Return [X, Y] of the center of cell containing provided text 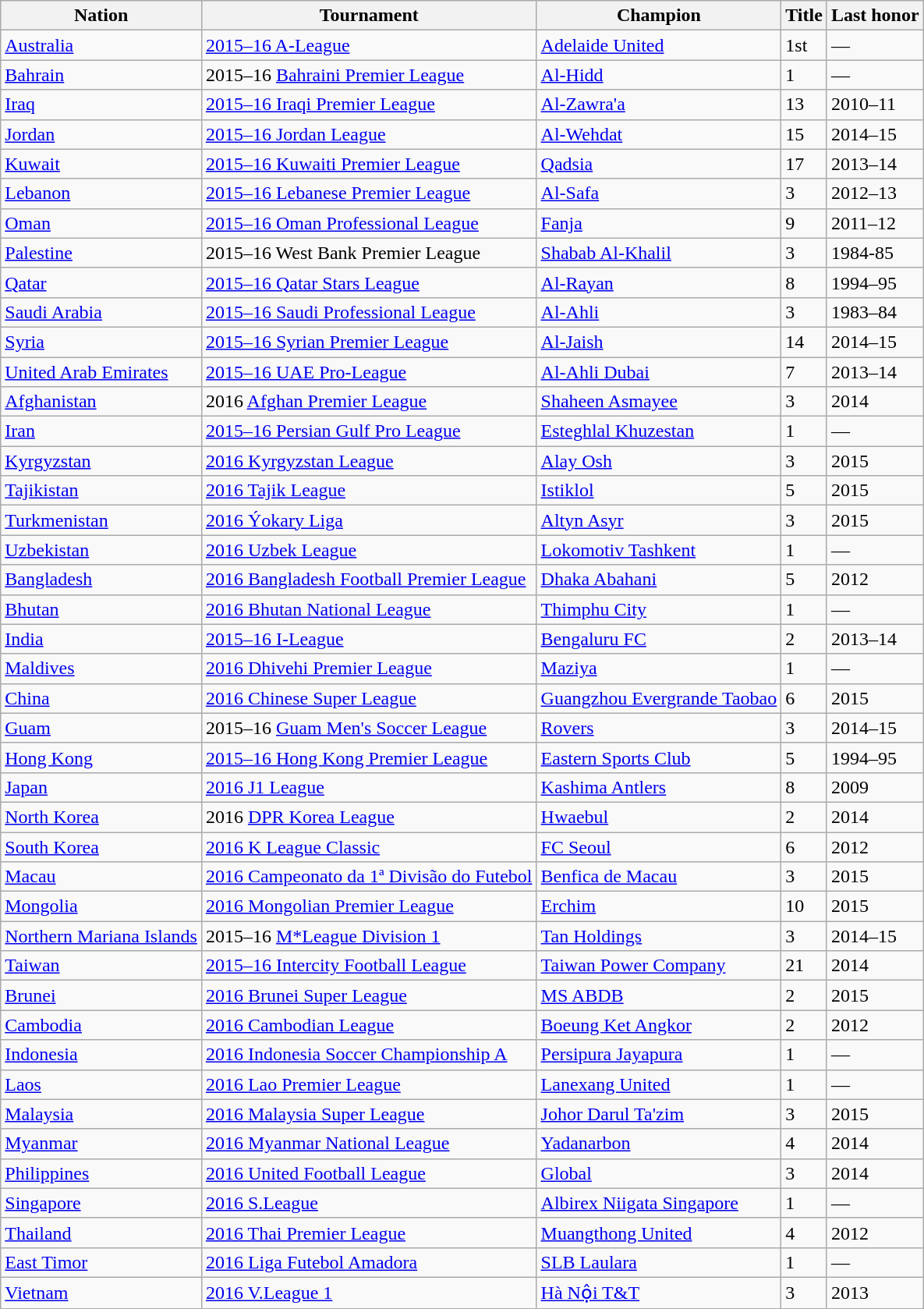
2016 Bangladesh Football Premier League [369, 580]
2015–16 Guam Men's Soccer League [369, 728]
2015–16 Iraqi Premier League [369, 105]
Uzbekistan [101, 550]
1984-85 [875, 253]
2013 [875, 1293]
2011–12 [875, 223]
Eastern Sports Club [659, 757]
Kuwait [101, 164]
Al-Ahli Dubai [659, 372]
2015–16 A-League [369, 45]
1st [805, 45]
Tan Holdings [659, 936]
2016 Thai Premier League [369, 1233]
2016 Campeonato da 1ª Divisão do Futebol [369, 877]
2015–16 I-League [369, 639]
2016 V.League 1 [369, 1293]
Tajikistan [101, 491]
Vietnam [101, 1293]
Oman [101, 223]
Bahrain [101, 75]
2015–16 Persian Gulf Pro League [369, 431]
2016 Afghan Premier League [369, 402]
Al-Zawra'a [659, 105]
FC Seoul [659, 846]
Bangladesh [101, 580]
2016 Tajik League [369, 491]
2016 Dhivehi Premier League [369, 669]
Bengaluru FC [659, 639]
Al-Rayan [659, 282]
Indonesia [101, 1055]
MS ABDB [659, 995]
Hwaebul [659, 817]
2016 Liga Futebol Amadora [369, 1262]
Title [805, 16]
2015–16 Intercity Football League [369, 966]
Alay Osh [659, 461]
2015–16 West Bank Premier League [369, 253]
Tournament [369, 16]
2015–16 Hong Kong Premier League [369, 757]
17 [805, 164]
Macau [101, 877]
2012–13 [875, 193]
2016 DPR Korea League [369, 817]
Dhaka Abahani [659, 580]
Rovers [659, 728]
SLB Laulara [659, 1262]
Al-Hidd [659, 75]
Thailand [101, 1233]
Afghanistan [101, 402]
Muangthong United [659, 1233]
Philippines [101, 1173]
Australia [101, 45]
Qadsia [659, 164]
2015–16 Qatar Stars League [369, 282]
Mongolia [101, 906]
Guangzhou Evergrande Taobao [659, 698]
Global [659, 1173]
13 [805, 105]
North Korea [101, 817]
2016 Myanmar National League [369, 1144]
2016 Indonesia Soccer Championship A [369, 1055]
10 [805, 906]
China [101, 698]
2015–16 Kuwaiti Premier League [369, 164]
2015–16 Jordan League [369, 134]
2015–16 Bahraini Premier League [369, 75]
2016 J1 League [369, 787]
Al-Safa [659, 193]
2016 Brunei Super League [369, 995]
Shaheen Asmayee [659, 402]
India [101, 639]
Myanmar [101, 1144]
Al-Wehdat [659, 134]
Taiwan [101, 966]
Bhutan [101, 609]
Esteghlal Khuzestan [659, 431]
2016 Ýokary Liga [369, 520]
1983–84 [875, 312]
Lanexang United [659, 1084]
Persipura Jayapura [659, 1055]
2015–16 Syrian Premier League [369, 342]
Guam [101, 728]
Maziya [659, 669]
2016 Bhutan National League [369, 609]
2015–16 M*League Division 1 [369, 936]
Singapore [101, 1203]
2016 Malaysia Super League [369, 1114]
Palestine [101, 253]
Lokomotiv Tashkent [659, 550]
2016 Chinese Super League [369, 698]
Champion [659, 16]
2015–16 Lebanese Premier League [369, 193]
Malaysia [101, 1114]
Kashima Antlers [659, 787]
2016 Kyrgyzstan League [369, 461]
15 [805, 134]
Nation [101, 16]
Saudi Arabia [101, 312]
Hong Kong [101, 757]
Fanja [659, 223]
Istiklol [659, 491]
Brunei [101, 995]
Altyn Asyr [659, 520]
Laos [101, 1084]
Yadanarbon [659, 1144]
Taiwan Power Company [659, 966]
Hà Nội T&T [659, 1293]
Syria [101, 342]
Thimphu City [659, 609]
2015–16 UAE Pro-League [369, 372]
East Timor [101, 1262]
Al-Ahli [659, 312]
Last honor [875, 16]
Boeung Ket Angkor [659, 1025]
Al-Jaish [659, 342]
2010–11 [875, 105]
2016 S.League [369, 1203]
Iran [101, 431]
Shabab Al-Khalil [659, 253]
2016 K League Classic [369, 846]
Erchim [659, 906]
9 [805, 223]
Kyrgyzstan [101, 461]
Lebanon [101, 193]
Qatar [101, 282]
South Korea [101, 846]
Johor Darul Ta'zim [659, 1114]
2009 [875, 787]
Iraq [101, 105]
21 [805, 966]
7 [805, 372]
14 [805, 342]
2016 Lao Premier League [369, 1084]
Japan [101, 787]
Benfica de Macau [659, 877]
2016 United Football League [369, 1173]
2015–16 Saudi Professional League [369, 312]
Jordan [101, 134]
2016 Mongolian Premier League [369, 906]
United Arab Emirates [101, 372]
2016 Uzbek League [369, 550]
Adelaide United [659, 45]
Northern Mariana Islands [101, 936]
2015–16 Oman Professional League [369, 223]
Maldives [101, 669]
Cambodia [101, 1025]
Albirex Niigata Singapore [659, 1203]
Turkmenistan [101, 520]
2016 Cambodian League [369, 1025]
